Find where the given text appears and provide that cell's center as (x, y) coordinate. 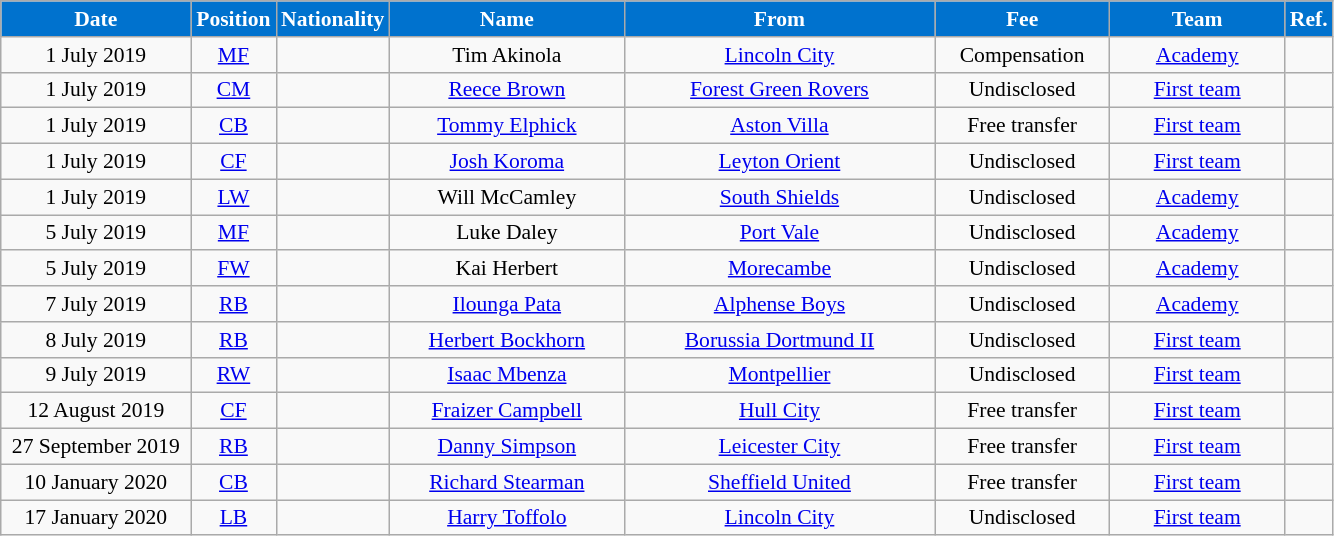
Fee (1022, 19)
Leicester City (779, 447)
7 July 2019 (96, 304)
9 July 2019 (96, 375)
FW (234, 269)
Name (506, 19)
Tim Akinola (506, 55)
Montpellier (779, 375)
Forest Green Rovers (779, 90)
Nationality (332, 19)
Richard Stearman (506, 482)
Reece Brown (506, 90)
27 September 2019 (96, 447)
Team (1198, 19)
Harry Toffolo (506, 518)
8 July 2019 (96, 340)
Herbert Bockhorn (506, 340)
LW (234, 197)
Hull City (779, 411)
LB (234, 518)
Luke Daley (506, 233)
17 January 2020 (96, 518)
Ref. (1309, 19)
Tommy Elphick (506, 126)
RW (234, 375)
Port Vale (779, 233)
Kai Herbert (506, 269)
10 January 2020 (96, 482)
Alphense Boys (779, 304)
Leyton Orient (779, 162)
Isaac Mbenza (506, 375)
Ilounga Pata (506, 304)
Date (96, 19)
CM (234, 90)
Fraizer Campbell (506, 411)
Sheffield United (779, 482)
Borussia Dortmund II (779, 340)
South Shields (779, 197)
Will McCamley (506, 197)
Position (234, 19)
Josh Koroma (506, 162)
Aston Villa (779, 126)
From (779, 19)
12 August 2019 (96, 411)
Morecambe (779, 269)
Danny Simpson (506, 447)
Compensation (1022, 55)
